Capture the cell that displays the provided text and extract its (x, y) central coordinate. 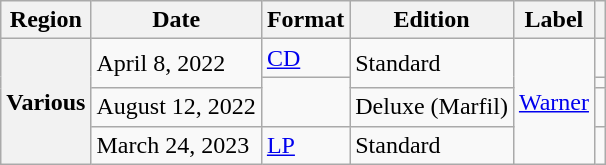
Deluxe (Marfil) (432, 107)
Various (46, 102)
LP (305, 145)
Warner (554, 102)
Edition (432, 20)
CD (305, 58)
Label (554, 20)
August 12, 2022 (176, 107)
March 24, 2023 (176, 145)
Date (176, 20)
Region (46, 20)
April 8, 2022 (176, 64)
Format (305, 20)
